Locate the cell with the specified text and output its (X, Y) center coordinate. 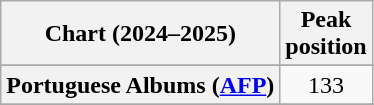
Portuguese Albums (AFP) (140, 85)
Peakposition (326, 34)
Chart (2024–2025) (140, 34)
133 (326, 85)
